Locate the cell with the specified text and output its [X, Y] center coordinate. 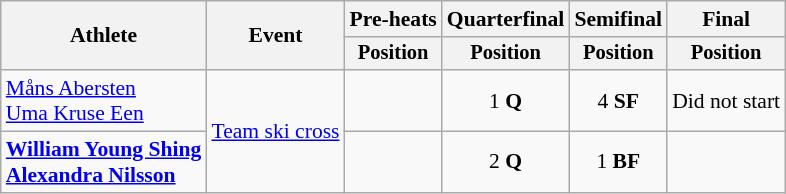
1 BF [618, 162]
William Young ShingAlexandra Nilsson [104, 162]
Event [275, 36]
Team ski cross [275, 131]
Final [726, 19]
1 Q [506, 100]
2 Q [506, 162]
Semifinal [618, 19]
Pre-heats [394, 19]
Did not start [726, 100]
4 SF [618, 100]
Quarterfinal [506, 19]
Athlete [104, 36]
Måns AberstenUma Kruse Een [104, 100]
